Determine the (X, Y) coordinate at the center of the cell enclosing the given text.  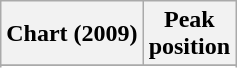
Peakposition (189, 34)
Chart (2009) (72, 34)
